Extract the (X, Y) coordinate from the center of the cell holding the provided text.  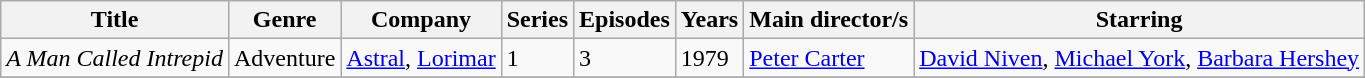
A Man Called Intrepid (115, 58)
Main director/s (829, 20)
Series (537, 20)
1979 (709, 58)
Episodes (625, 20)
Company (421, 20)
Starring (1140, 20)
David Niven, Michael York, Barbara Hershey (1140, 58)
Years (709, 20)
3 (625, 58)
Adventure (284, 58)
Astral, Lorimar (421, 58)
Genre (284, 20)
Peter Carter (829, 58)
Title (115, 20)
1 (537, 58)
